Return the (x, y) coordinate for the center point of the cell that contains the specified text.  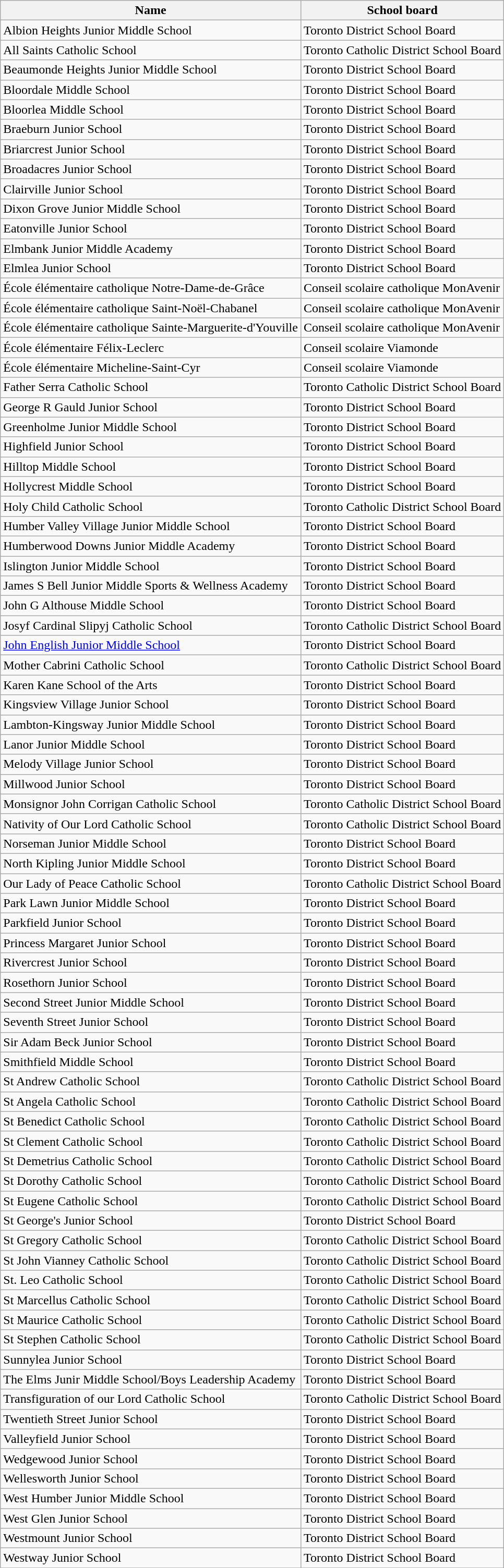
St Marcellus Catholic School (151, 1300)
St Andrew Catholic School (151, 1082)
Melody Village Junior School (151, 764)
Princess Margaret Junior School (151, 943)
Elmbank Junior Middle Academy (151, 249)
James S Bell Junior Middle Sports & Wellness Academy (151, 586)
École élémentaire catholique Sainte-Marguerite-d'Youville (151, 328)
Josyf Cardinal Slipyj Catholic School (151, 626)
St Gregory Catholic School (151, 1241)
Karen Kane School of the Arts (151, 685)
Second Street Junior Middle School (151, 1002)
Clairville Junior School (151, 189)
Westway Junior School (151, 1558)
The Elms Junir Middle School/Boys Leadership Academy (151, 1379)
St. Leo Catholic School (151, 1280)
Seventh Street Junior School (151, 1022)
St Clement Catholic School (151, 1141)
Father Serra Catholic School (151, 387)
School board (402, 10)
Islington Junior Middle School (151, 566)
Elmlea Junior School (151, 268)
Hilltop Middle School (151, 467)
École élémentaire Micheline-Saint-Cyr (151, 367)
West Glen Junior School (151, 1518)
Bloordale Middle School (151, 90)
North Kipling Junior Middle School (151, 863)
Albion Heights Junior Middle School (151, 30)
George R Gauld Junior School (151, 407)
St Demetrius Catholic School (151, 1161)
All Saints Catholic School (151, 50)
Highfield Junior School (151, 447)
Parkfield Junior School (151, 923)
Eatonville Junior School (151, 228)
Valleyfield Junior School (151, 1439)
Millwood Junior School (151, 784)
St Stephen Catholic School (151, 1340)
Norseman Junior Middle School (151, 843)
Sir Adam Beck Junior School (151, 1042)
Lanor Junior Middle School (151, 744)
Rivercrest Junior School (151, 963)
John G Althouse Middle School (151, 606)
École élémentaire catholique Saint-Noël-Chabanel (151, 308)
Smithfield Middle School (151, 1062)
École élémentaire Félix-Leclerc (151, 348)
John English Junior Middle School (151, 645)
Monsignor John Corrigan Catholic School (151, 804)
Transfiguration of our Lord Catholic School (151, 1399)
Greenholme Junior Middle School (151, 427)
Rosethorn Junior School (151, 983)
Wellesworth Junior School (151, 1478)
Wedgewood Junior School (151, 1459)
Broadacres Junior School (151, 169)
St George's Junior School (151, 1221)
St Dorothy Catholic School (151, 1181)
West Humber Junior Middle School (151, 1498)
Park Lawn Junior Middle School (151, 903)
Twentieth Street Junior School (151, 1419)
Lambton-Kingsway Junior Middle School (151, 725)
Hollycrest Middle School (151, 486)
Name (151, 10)
St Benedict Catholic School (151, 1121)
Holy Child Catholic School (151, 506)
St Eugene Catholic School (151, 1200)
Kingsview Village Junior School (151, 705)
Our Lady of Peace Catholic School (151, 884)
Briarcrest Junior School (151, 149)
Nativity of Our Lord Catholic School (151, 824)
Westmount Junior School (151, 1538)
Humberwood Downs Junior Middle Academy (151, 546)
École élémentaire catholique Notre-Dame-de-Grâce (151, 288)
Dixon Grove Junior Middle School (151, 209)
Sunnylea Junior School (151, 1359)
St Maurice Catholic School (151, 1320)
St Angela Catholic School (151, 1101)
Beaumonde Heights Junior Middle School (151, 70)
Braeburn Junior School (151, 129)
Mother Cabrini Catholic School (151, 665)
Bloorlea Middle School (151, 109)
St John Vianney Catholic School (151, 1260)
Humber Valley Village Junior Middle School (151, 526)
